Pinpoint the cell where the given text exists, returning its (X, Y) midpoint coordinate. 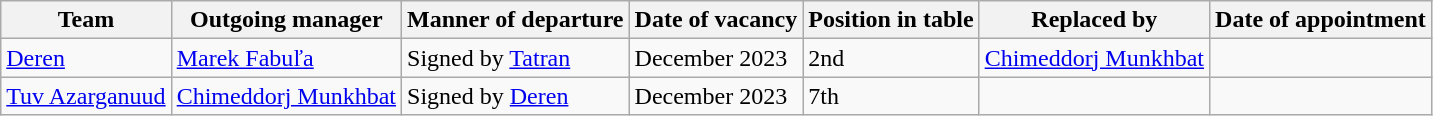
Signed by Tatran (516, 58)
Marek Fabuľa (286, 58)
2nd (891, 58)
Date of appointment (1321, 20)
Outgoing manager (286, 20)
Position in table (891, 20)
Deren (86, 58)
Date of vacancy (716, 20)
Tuv Azarganuud (86, 96)
Replaced by (1094, 20)
7th (891, 96)
Manner of departure (516, 20)
Team (86, 20)
Signed by Deren (516, 96)
